Determine the [X, Y] coordinate at the center of the cell enclosing the given text.  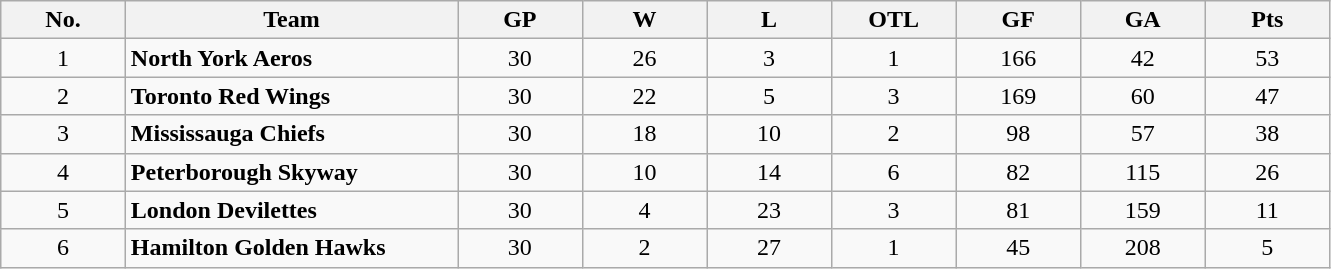
23 [770, 210]
45 [1018, 248]
208 [1142, 248]
82 [1018, 172]
GA [1142, 20]
W [644, 20]
Toronto Red Wings [291, 96]
Mississauga Chiefs [291, 134]
GP [520, 20]
Hamilton Golden Hawks [291, 248]
L [770, 20]
North York Aeros [291, 58]
Pts [1268, 20]
57 [1142, 134]
38 [1268, 134]
98 [1018, 134]
22 [644, 96]
14 [770, 172]
169 [1018, 96]
London Devilettes [291, 210]
GF [1018, 20]
60 [1142, 96]
Team [291, 20]
42 [1142, 58]
53 [1268, 58]
18 [644, 134]
27 [770, 248]
No. [64, 20]
11 [1268, 210]
Peterborough Skyway [291, 172]
166 [1018, 58]
81 [1018, 210]
47 [1268, 96]
115 [1142, 172]
OTL [894, 20]
159 [1142, 210]
